Determine the (x, y) coordinate at the center of the cell enclosing the given text.  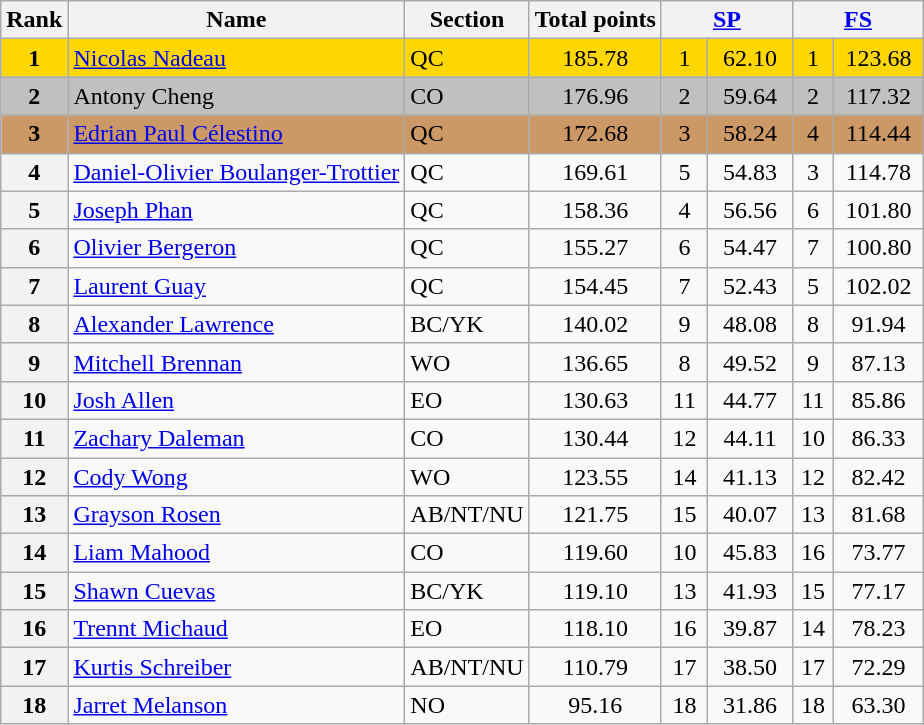
Nicolas Nadeau (236, 58)
39.87 (750, 629)
114.78 (878, 172)
73.77 (878, 553)
38.50 (750, 667)
Liam Mahood (236, 553)
62.10 (750, 58)
140.02 (595, 324)
63.30 (878, 705)
Josh Allen (236, 400)
185.78 (595, 58)
119.10 (595, 591)
130.63 (595, 400)
172.68 (595, 134)
FS (858, 20)
123.68 (878, 58)
102.02 (878, 286)
158.36 (595, 210)
Alexander Lawrence (236, 324)
Antony Cheng (236, 96)
136.65 (595, 362)
77.17 (878, 591)
Jarret Melanson (236, 705)
78.23 (878, 629)
59.64 (750, 96)
Kurtis Schreiber (236, 667)
Rank (34, 20)
54.47 (750, 248)
86.33 (878, 438)
82.42 (878, 477)
155.27 (595, 248)
52.43 (750, 286)
Zachary Daleman (236, 438)
NO (467, 705)
41.93 (750, 591)
44.11 (750, 438)
119.60 (595, 553)
31.86 (750, 705)
176.96 (595, 96)
SP (726, 20)
121.75 (595, 515)
Edrian Paul Célestino (236, 134)
123.55 (595, 477)
41.13 (750, 477)
48.08 (750, 324)
54.83 (750, 172)
100.80 (878, 248)
130.44 (595, 438)
Joseph Phan (236, 210)
Grayson Rosen (236, 515)
95.16 (595, 705)
Trennt Michaud (236, 629)
85.86 (878, 400)
40.07 (750, 515)
169.61 (595, 172)
Laurent Guay (236, 286)
Cody Wong (236, 477)
110.79 (595, 667)
101.80 (878, 210)
49.52 (750, 362)
Shawn Cuevas (236, 591)
Total points (595, 20)
Name (236, 20)
114.44 (878, 134)
87.13 (878, 362)
Daniel-Olivier Boulanger-Trottier (236, 172)
44.77 (750, 400)
58.24 (750, 134)
56.56 (750, 210)
45.83 (750, 553)
Mitchell Brennan (236, 362)
91.94 (878, 324)
154.45 (595, 286)
Section (467, 20)
Olivier Bergeron (236, 248)
117.32 (878, 96)
81.68 (878, 515)
72.29 (878, 667)
118.10 (595, 629)
